Determine the [X, Y] coordinate at the center of the cell enclosing the given text.  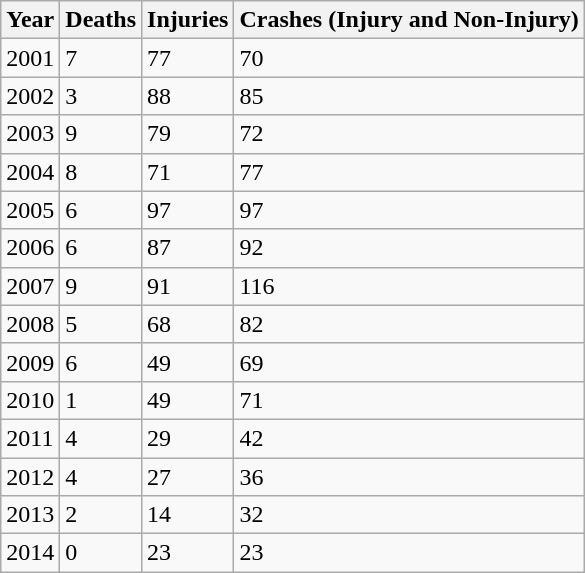
2004 [30, 172]
69 [409, 362]
27 [188, 477]
2001 [30, 58]
8 [101, 172]
91 [188, 286]
2013 [30, 515]
87 [188, 248]
Year [30, 20]
72 [409, 134]
70 [409, 58]
Deaths [101, 20]
2007 [30, 286]
92 [409, 248]
68 [188, 324]
2011 [30, 438]
1 [101, 400]
2014 [30, 553]
88 [188, 96]
29 [188, 438]
2012 [30, 477]
2008 [30, 324]
42 [409, 438]
5 [101, 324]
2002 [30, 96]
0 [101, 553]
2010 [30, 400]
82 [409, 324]
2005 [30, 210]
79 [188, 134]
116 [409, 286]
14 [188, 515]
85 [409, 96]
36 [409, 477]
2006 [30, 248]
Injuries [188, 20]
32 [409, 515]
2009 [30, 362]
7 [101, 58]
2003 [30, 134]
2 [101, 515]
3 [101, 96]
Crashes (Injury and Non-Injury) [409, 20]
